Identify which cell holds the provided text, then report its [X, Y] central coordinate. 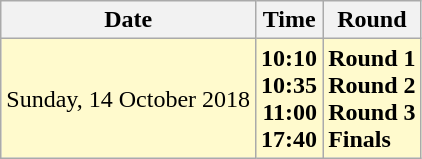
Date [128, 20]
Sunday, 14 October 2018 [128, 98]
Time [290, 20]
10:1010:3511:0017:40 [290, 98]
Round 1Round 2Round 3Finals [372, 98]
Round [372, 20]
